Pinpoint the cell where the given text exists, returning its (X, Y) midpoint coordinate. 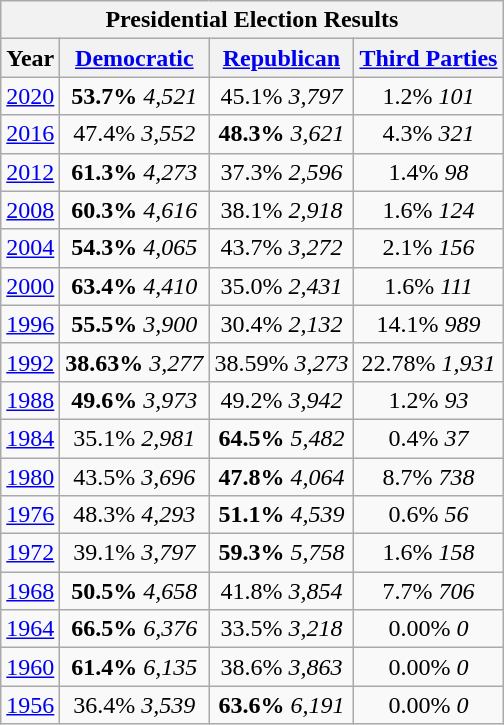
47.4% 3,552 (134, 134)
48.3% 3,621 (282, 134)
38.1% 2,918 (282, 210)
1.2% 93 (428, 400)
61.3% 4,273 (134, 172)
1996 (30, 324)
0.4% 37 (428, 438)
63.4% 4,410 (134, 286)
22.78% 1,931 (428, 362)
8.7% 738 (428, 477)
Presidential Election Results (252, 20)
1.6% 124 (428, 210)
1972 (30, 553)
38.63% 3,277 (134, 362)
66.5% 6,376 (134, 629)
50.5% 4,658 (134, 591)
47.8% 4,064 (282, 477)
2000 (30, 286)
43.7% 3,272 (282, 248)
49.6% 3,973 (134, 400)
1956 (30, 705)
2008 (30, 210)
1984 (30, 438)
36.4% 3,539 (134, 705)
37.3% 2,596 (282, 172)
2004 (30, 248)
1992 (30, 362)
35.1% 2,981 (134, 438)
35.0% 2,431 (282, 286)
1980 (30, 477)
1964 (30, 629)
41.8% 3,854 (282, 591)
63.6% 6,191 (282, 705)
54.3% 4,065 (134, 248)
38.6% 3,863 (282, 667)
1.2% 101 (428, 96)
1.4% 98 (428, 172)
60.3% 4,616 (134, 210)
61.4% 6,135 (134, 667)
Democratic (134, 58)
55.5% 3,900 (134, 324)
1988 (30, 400)
33.5% 3,218 (282, 629)
30.4% 2,132 (282, 324)
59.3% 5,758 (282, 553)
Republican (282, 58)
49.2% 3,942 (282, 400)
64.5% 5,482 (282, 438)
Third Parties (428, 58)
2016 (30, 134)
2.1% 156 (428, 248)
48.3% 4,293 (134, 515)
39.1% 3,797 (134, 553)
53.7% 4,521 (134, 96)
1.6% 158 (428, 553)
1976 (30, 515)
14.1% 989 (428, 324)
7.7% 706 (428, 591)
38.59% 3,273 (282, 362)
4.3% 321 (428, 134)
1960 (30, 667)
1.6% 111 (428, 286)
1968 (30, 591)
2012 (30, 172)
0.6% 56 (428, 515)
51.1% 4,539 (282, 515)
Year (30, 58)
2020 (30, 96)
43.5% 3,696 (134, 477)
45.1% 3,797 (282, 96)
